Detect which cell encompasses the target text, then output its (x, y) center coordinate. 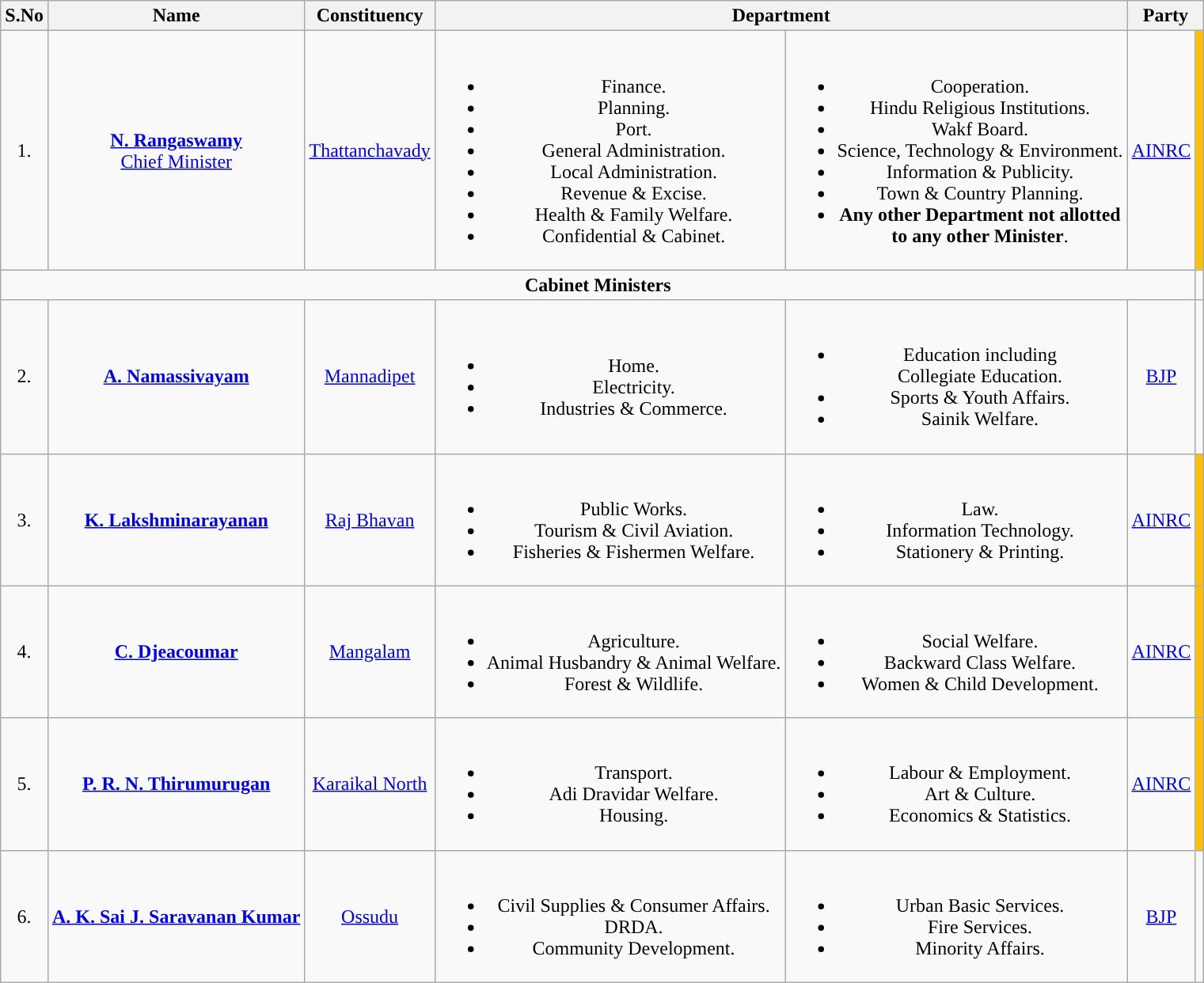
S.No (25, 16)
Urban Basic Services.Fire Services.Minority Affairs. (956, 917)
Name (176, 16)
Karaikal North (370, 784)
Social Welfare.Backward Class Welfare.Women & Child Development. (956, 652)
Constituency (370, 16)
Home.Electricity.Industries & Commerce. (610, 377)
Public Works.Tourism & Civil Aviation.Fisheries & Fishermen Welfare. (610, 519)
Education including Collegiate Education.Sports & Youth Affairs.Sainik Welfare. (956, 377)
C. Djeacoumar (176, 652)
Party (1165, 16)
3. (25, 519)
N. RangaswamyChief Minister (176, 150)
4. (25, 652)
P. R. N. Thirumurugan (176, 784)
1. (25, 150)
A. Namassivayam (176, 377)
Cabinet Ministers (598, 285)
Mannadipet (370, 377)
Law.Information Technology.Stationery & Printing. (956, 519)
K. Lakshminarayanan (176, 519)
Labour & Employment.Art & Culture.Economics & Statistics. (956, 784)
Finance.Planning.Port.General Administration.Local Administration.Revenue & Excise.Health & Family Welfare.Confidential & Cabinet. (610, 150)
5. (25, 784)
Civil Supplies & Consumer Affairs.DRDA.Community Development. (610, 917)
Department (781, 16)
A. K. Sai J. Saravanan Kumar (176, 917)
2. (25, 377)
Transport.Adi Dravidar Welfare.Housing. (610, 784)
Agriculture.Animal Husbandry & Animal Welfare.Forest & Wildlife. (610, 652)
Thattanchavady (370, 150)
6. (25, 917)
Ossudu (370, 917)
Mangalam (370, 652)
Raj Bhavan (370, 519)
